Output the [X, Y] coordinate of the center of the cell containing the given text.  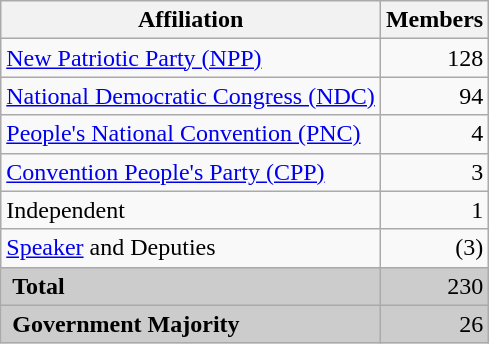
People's National Convention (PNC) [191, 134]
Government Majority [191, 324]
3 [434, 172]
4 [434, 134]
94 [434, 96]
(3) [434, 248]
128 [434, 58]
Speaker and Deputies [191, 248]
New Patriotic Party (NPP) [191, 58]
Members [434, 20]
230 [434, 286]
1 [434, 210]
National Democratic Congress (NDC) [191, 96]
Convention People's Party (CPP) [191, 172]
Total [191, 286]
Independent [191, 210]
26 [434, 324]
Affiliation [191, 20]
